Search for the cell housing the specified text and yield its [x, y] center coordinate. 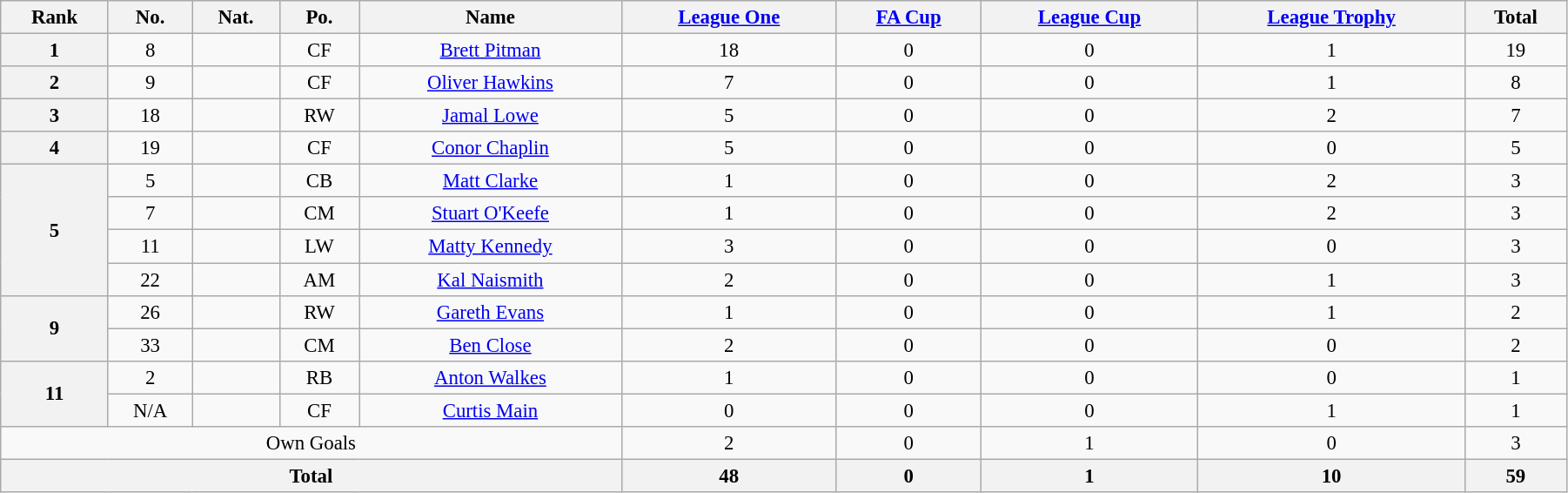
Curtis Main [491, 410]
RB [319, 377]
Nat. [236, 17]
AM [319, 280]
33 [150, 345]
26 [150, 312]
Rank [55, 17]
League Cup [1089, 17]
CB [319, 181]
League One [729, 17]
Conor Chaplin [491, 148]
Oliver Hawkins [491, 83]
N/A [150, 410]
10 [1331, 476]
Name [491, 17]
No. [150, 17]
Stuart O'Keefe [491, 213]
Anton Walkes [491, 377]
Matt Clarke [491, 181]
22 [150, 280]
Ben Close [491, 345]
FA Cup [908, 17]
LW [319, 246]
Brett Pitman [491, 51]
League Trophy [1331, 17]
Po. [319, 17]
Gareth Evans [491, 312]
Jamal Lowe [491, 116]
4 [55, 148]
59 [1516, 476]
Kal Naismith [491, 280]
48 [729, 476]
Matty Kennedy [491, 246]
Own Goals [312, 443]
